Determine the (x, y) coordinate at the center of the cell enclosing the given text.  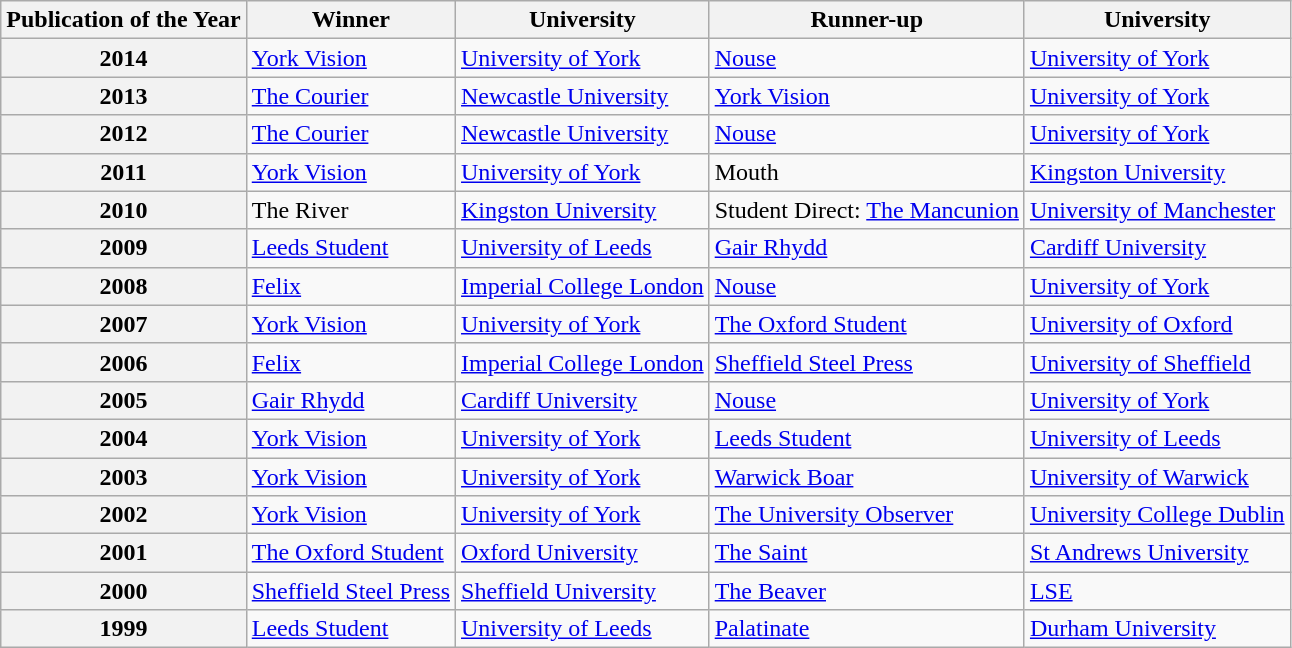
St Andrews University (1157, 553)
Sheffield University (583, 591)
University of Manchester (1157, 210)
2013 (124, 96)
2006 (124, 362)
1999 (124, 629)
Publication of the Year (124, 20)
Student Direct: The Mancunion (866, 210)
University College Dublin (1157, 515)
2005 (124, 400)
2003 (124, 477)
2010 (124, 210)
The Saint (866, 553)
Runner-up (866, 20)
University of Warwick (1157, 477)
2014 (124, 58)
2008 (124, 286)
Oxford University (583, 553)
Warwick Boar (866, 477)
2007 (124, 324)
2011 (124, 172)
2001 (124, 553)
Mouth (866, 172)
2004 (124, 438)
University of Oxford (1157, 324)
LSE (1157, 591)
2012 (124, 134)
The River (350, 210)
University of Sheffield (1157, 362)
Palatinate (866, 629)
Winner (350, 20)
Durham University (1157, 629)
2000 (124, 591)
The University Observer (866, 515)
2002 (124, 515)
The Beaver (866, 591)
2009 (124, 248)
